Pinpoint the cell where the given text exists, returning its (x, y) midpoint coordinate. 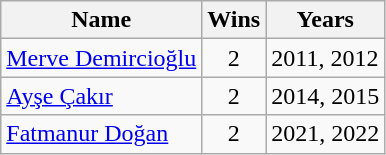
Merve Demircioğlu (102, 58)
Name (102, 20)
Wins (234, 20)
Years (326, 20)
2011, 2012 (326, 58)
Fatmanur Doğan (102, 134)
Ayşe Çakır (102, 96)
2014, 2015 (326, 96)
2021, 2022 (326, 134)
